Return the [X, Y] coordinate for the center point of the cell that contains the specified text.  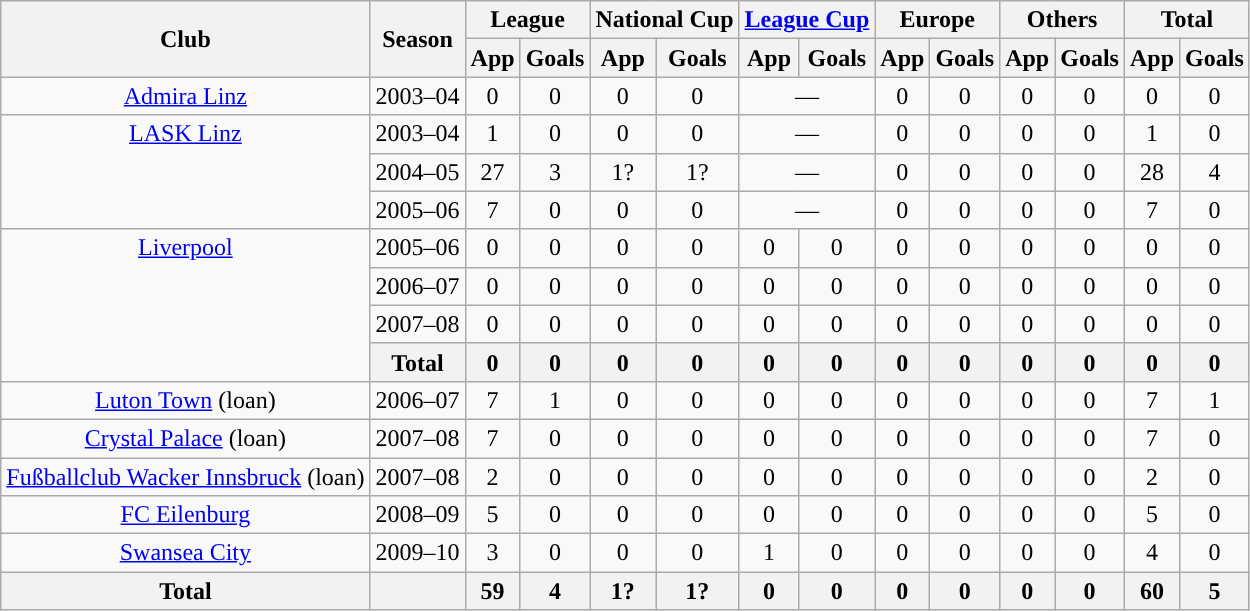
National Cup [664, 20]
Others [1062, 20]
League [528, 20]
Luton Town (loan) [186, 400]
FC Eilenburg [186, 515]
Fußballclub Wacker Innsbruck (loan) [186, 477]
Season [418, 39]
Swansea City [186, 553]
2008–09 [418, 515]
59 [492, 591]
Liverpool [186, 305]
2009–10 [418, 553]
LASK Linz [186, 172]
Admira Linz [186, 96]
60 [1152, 591]
28 [1152, 172]
Crystal Palace (loan) [186, 438]
2004–05 [418, 172]
League Cup [807, 20]
Europe [938, 20]
Club [186, 39]
27 [492, 172]
